Search for the cell housing the specified text and yield its [x, y] center coordinate. 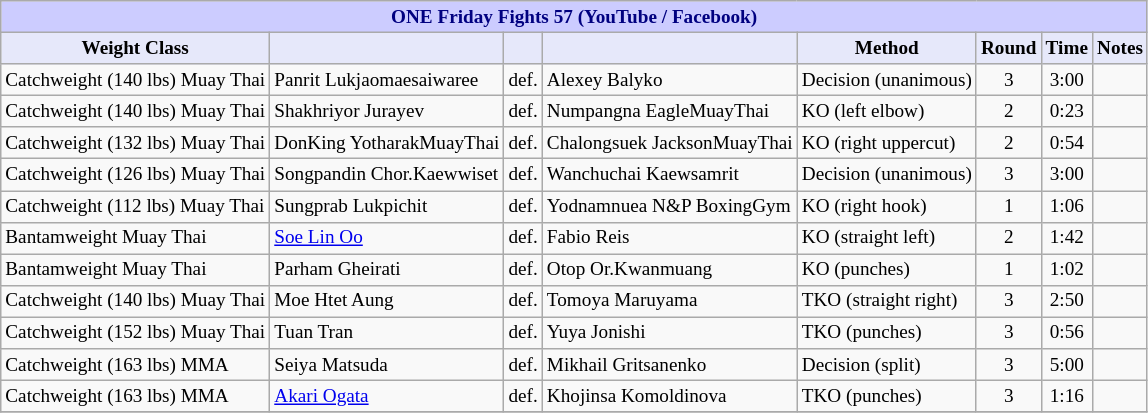
0:23 [1066, 111]
1:42 [1066, 238]
0:56 [1066, 333]
Panrit Lukjaomaesaiwaree [387, 80]
Tuan Tran [387, 333]
Numpangna EagleMuayThai [670, 111]
KO (right hook) [886, 206]
Khojinsa Komoldinova [670, 396]
1:06 [1066, 206]
Catchweight (112 lbs) Muay Thai [136, 206]
Alexey Balyko [670, 80]
Catchweight (152 lbs) Muay Thai [136, 333]
Catchweight (132 lbs) Muay Thai [136, 143]
Round [1008, 48]
ONE Friday Fights 57 (YouTube / Facebook) [574, 17]
Weight Class [136, 48]
Method [886, 48]
Sungprab Lukpichit [387, 206]
Fabio Reis [670, 238]
Soe Lin Oo [387, 238]
Parham Gheirati [387, 270]
Notes [1120, 48]
Yodnamnuea N&P BoxingGym [670, 206]
1:16 [1066, 396]
0:54 [1066, 143]
2:50 [1066, 301]
Tomoya Maruyama [670, 301]
Mikhail Gritsanenko [670, 365]
DonKing YotharakMuayThai [387, 143]
Moe Htet Aung [387, 301]
Shakhriyor Jurayev [387, 111]
TKO (straight right) [886, 301]
KO (right uppercut) [886, 143]
Otop Or.Kwanmuang [670, 270]
5:00 [1066, 365]
KO (punches) [886, 270]
Decision (split) [886, 365]
KO (straight left) [886, 238]
Songpandin Chor.Kaewwiset [387, 175]
Yuya Jonishi [670, 333]
Time [1066, 48]
Chalongsuek JacksonMuayThai [670, 143]
Akari Ogata [387, 396]
1:02 [1066, 270]
Catchweight (126 lbs) Muay Thai [136, 175]
KO (left elbow) [886, 111]
Seiya Matsuda [387, 365]
Wanchuchai Kaewsamrit [670, 175]
